Find where the given text appears and provide that cell's center as [x, y] coordinate. 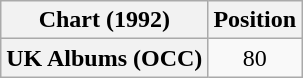
UK Albums (OCC) [104, 58]
80 [255, 58]
Chart (1992) [104, 20]
Position [255, 20]
